Extract the (x, y) coordinate from the center of the cell holding the provided text.  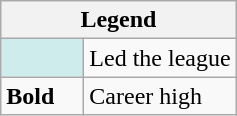
Led the league (160, 58)
Legend (118, 20)
Bold (42, 96)
Career high (160, 96)
